Detect which cell encompasses the target text, then output its (x, y) center coordinate. 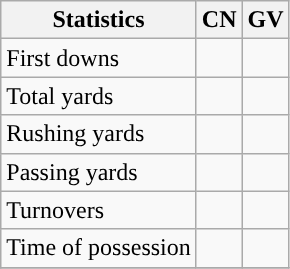
Time of possession (99, 248)
Turnovers (99, 210)
Total yards (99, 96)
GV (266, 20)
Statistics (99, 20)
CN (219, 20)
Passing yards (99, 172)
Rushing yards (99, 134)
First downs (99, 58)
